Search for the cell housing the specified text and yield its [X, Y] center coordinate. 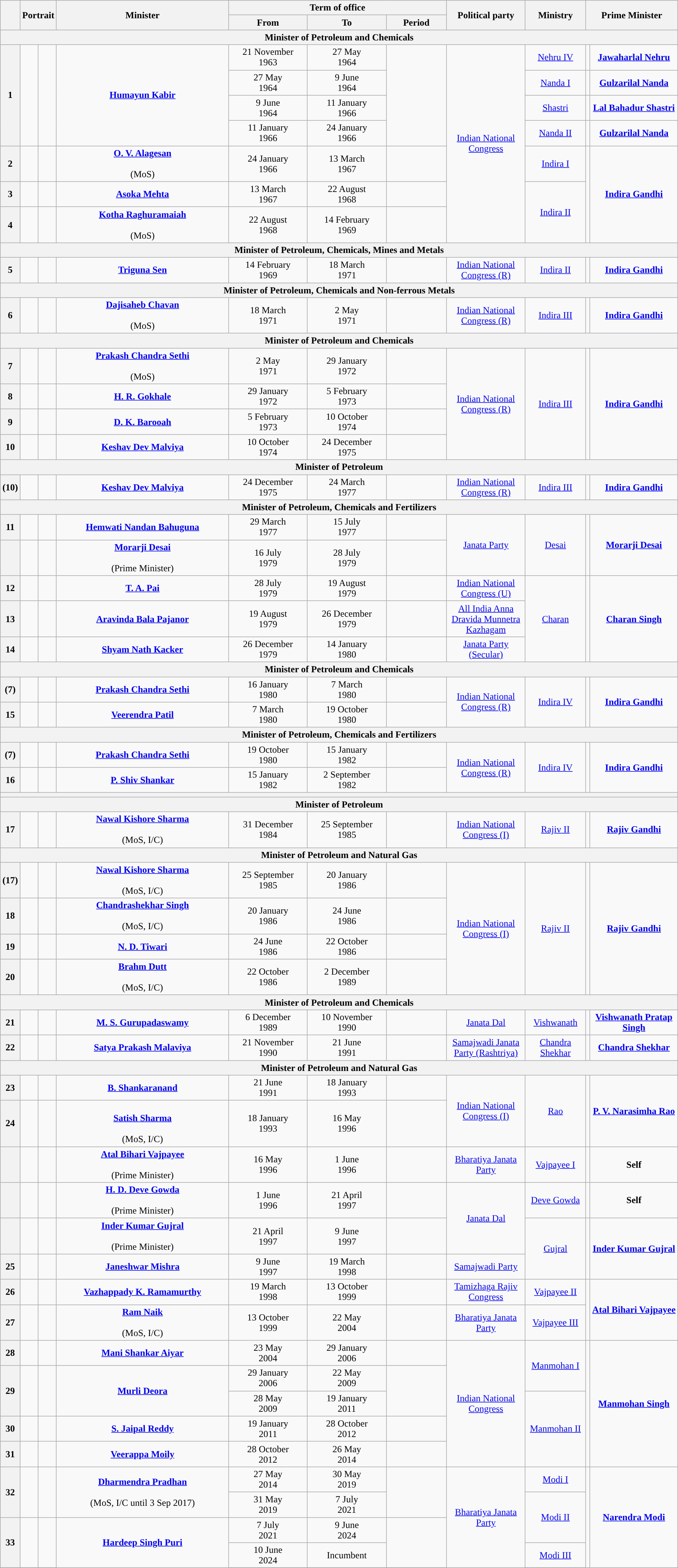
Charan [555, 619]
Mani Shankar Aiyar [142, 1353]
9 June2024 [347, 1530]
Vishwanath Pratap Singh [634, 1022]
Minister of Petroleum, Chemicals and Non-ferrous Metals [339, 290]
31 May2019 [268, 1505]
Vajpayee II [555, 1292]
Shyam Nath Kacker [142, 649]
Political party [486, 15]
Modi III [555, 1555]
Manmohan II [555, 1428]
10 November1990 [347, 1022]
16 January1980 [268, 689]
T. A. Pai [142, 588]
Minister [142, 15]
26 [10, 1292]
Desai [555, 545]
31 [10, 1454]
22 May2004 [347, 1322]
Narendra Modi [634, 1517]
Lal Bahadur Shastri [634, 108]
22 May2009 [347, 1378]
6 December1989 [268, 1022]
Tamizhaga Rajiv Congress [486, 1292]
6 [10, 316]
M. S. Gurupadaswamy [142, 1022]
30 May2019 [347, 1479]
21 [10, 1022]
Shastri [555, 108]
Incumbent [347, 1555]
14 [10, 649]
21 November1963 [268, 58]
Inder Kumar Gujral(Prime Minister) [142, 1236]
B. Shankaranand [142, 1088]
Samajwadi Party [486, 1267]
Aravinda Bala Pajanor [142, 619]
24 March1977 [347, 487]
26 May2014 [347, 1454]
Prakash Chandra Sethi(MoS) [142, 366]
27 [10, 1322]
2 [10, 164]
Modi I [555, 1479]
Janata Party (Secular) [486, 649]
23 May2004 [268, 1353]
Janata Party [486, 545]
Janeshwar Mishra [142, 1267]
9 [10, 422]
Samajwadi Janata Party (Rashtriya) [486, 1048]
15 July1977 [347, 527]
16 July1979 [268, 558]
28 [10, 1353]
Kotha Raghuramaiah(MoS) [142, 225]
N. D. Tiwari [142, 947]
30 [10, 1428]
14 January1980 [347, 649]
3 [10, 194]
Nanda I [555, 82]
Indian National Congress (U) [486, 588]
Manmohan I [555, 1366]
Term of office [338, 8]
Triguna Sen [142, 270]
Dajisaheb Chavan(MoS) [142, 316]
Veerappa Moily [142, 1454]
Ministry [555, 15]
16 [10, 780]
11 [10, 527]
27 May2014 [268, 1479]
Indira I [555, 164]
Modi II [555, 1517]
Deve Gowda [555, 1200]
Nanda II [555, 133]
Murli Deora [142, 1391]
7 [10, 366]
15 [10, 715]
24 [10, 1124]
H. R. Gokhale [142, 396]
29 March1977 [268, 527]
31 December1984 [268, 830]
8 [10, 396]
From [268, 23]
Nehru IV [555, 58]
(10) [10, 487]
O. V. Alagesan(MoS) [142, 164]
28 May2009 [268, 1404]
18 [10, 916]
Inder Kumar Gujral [634, 1249]
Atal Bihari Vajpayee [634, 1310]
Vishwanath [555, 1022]
H. D. Deve Gowda(Prime Minister) [142, 1200]
5 [10, 270]
Ram Naik(MoS, I/C) [142, 1322]
S. Jaipal Reddy [142, 1428]
Minister of Petroleum, Chemicals, Mines and Metals [339, 250]
32 [10, 1492]
Rao [555, 1111]
Vajpayee III [555, 1322]
33 [10, 1542]
Manmohan Singh [634, 1404]
Jawaharlal Nehru [634, 58]
Hardeep Singh Puri [142, 1542]
Morarji Desai(Prime Minister) [142, 558]
13 [10, 619]
2 December1989 [347, 977]
(17) [10, 880]
Vajpayee I [555, 1165]
P. Shiv Shankar [142, 780]
10 [10, 447]
To [347, 23]
Dharmendra Pradhan(MoS, I/C until 3 Sep 2017) [142, 1492]
Satish Sharma(MoS, I/C) [142, 1124]
23 [10, 1088]
Asoka Mehta [142, 194]
Period [416, 23]
Gujral [555, 1249]
Brahm Dutt(MoS, I/C) [142, 977]
29 [10, 1391]
Morarji Desai [634, 545]
All India Anna Dravida Munnetra Kazhagam [486, 619]
25 [10, 1267]
21 November1990 [268, 1048]
Vazhappady K. Ramamurthy [142, 1292]
Hemwati Nandan Bahuguna [142, 527]
P. V. Narasimha Rao [634, 1111]
Portrait [38, 15]
10 June2024 [268, 1555]
Chandrashekhar Singh(MoS, I/C) [142, 916]
Satya Prakash Malaviya [142, 1048]
22 [10, 1048]
Atal Bihari Vajpayee(Prime Minister) [142, 1165]
1 [10, 95]
Prime Minister [632, 15]
Veerendra Patil [142, 715]
17 [10, 830]
4 [10, 225]
Humayun Kabir [142, 95]
19 [10, 947]
D. K. Barooah [142, 422]
Charan Singh [634, 619]
12 [10, 588]
2 September1982 [347, 780]
20 [10, 977]
